Capture the cell that displays the provided text and extract its (X, Y) central coordinate. 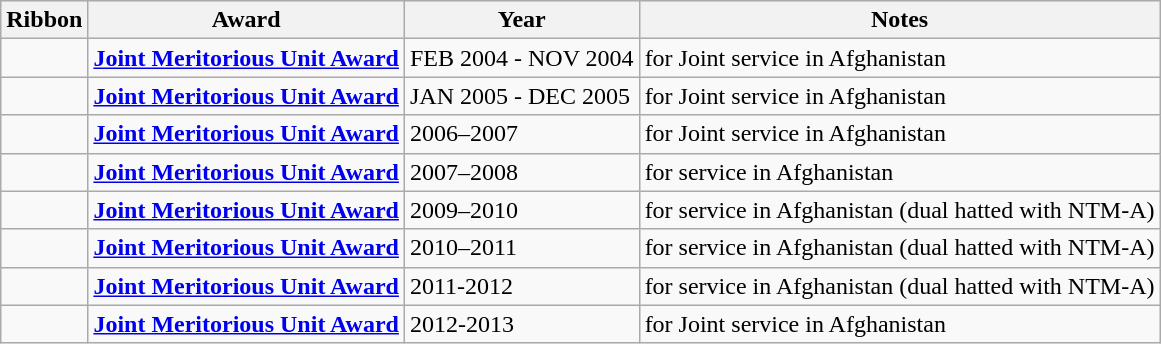
JAN 2005 - DEC 2005 (522, 96)
Year (522, 20)
2012-2013 (522, 324)
2010–2011 (522, 248)
Award (246, 20)
Ribbon (44, 20)
2011-2012 (522, 286)
Notes (900, 20)
for service in Afghanistan (900, 172)
2009–2010 (522, 210)
2006–2007 (522, 134)
2007–2008 (522, 172)
FEB 2004 - NOV 2004 (522, 58)
